From the cell containing the given text, extract its center point as (x, y) coordinate. 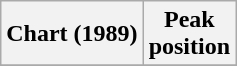
Chart (1989) (72, 34)
Peakposition (189, 34)
